Find where the given text appears and provide that cell's center as [X, Y] coordinate. 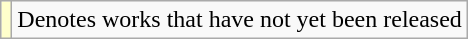
Denotes works that have not yet been released [240, 20]
